Return [x, y] of the center of cell containing provided text 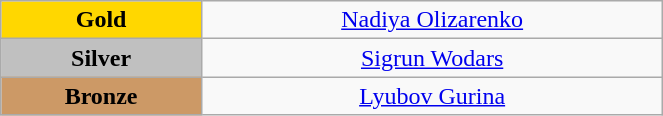
Gold [102, 20]
Silver [102, 58]
Lyubov Gurina [432, 96]
Sigrun Wodars [432, 58]
Bronze [102, 96]
Nadiya Olizarenko [432, 20]
